Identify which cell holds the provided text, then report its (X, Y) central coordinate. 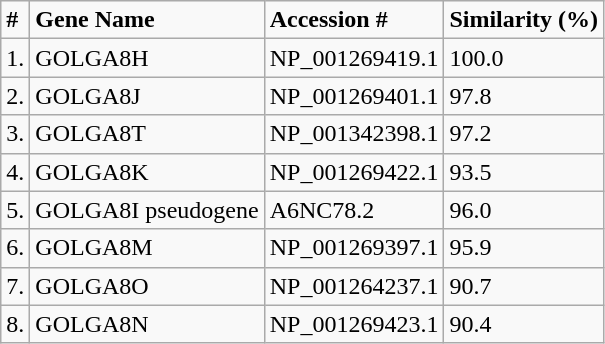
GOLGA8M (147, 248)
GOLGA8T (147, 134)
# (16, 20)
NP_001269401.1 (354, 96)
Similarity (%) (524, 20)
93.5 (524, 172)
4. (16, 172)
GOLGA8N (147, 324)
NP_001269422.1 (354, 172)
Accession # (354, 20)
100.0 (524, 58)
7. (16, 286)
95.9 (524, 248)
Gene Name (147, 20)
GOLGA8H (147, 58)
GOLGA8K (147, 172)
GOLGA8O (147, 286)
97.8 (524, 96)
8. (16, 324)
96.0 (524, 210)
90.7 (524, 286)
2. (16, 96)
NP_001269423.1 (354, 324)
NP_001269419.1 (354, 58)
GOLGA8I pseudogene (147, 210)
A6NC78.2 (354, 210)
NP_001264237.1 (354, 286)
97.2 (524, 134)
5. (16, 210)
1. (16, 58)
GOLGA8J (147, 96)
3. (16, 134)
90.4 (524, 324)
NP_001342398.1 (354, 134)
6. (16, 248)
NP_001269397.1 (354, 248)
